Pinpoint the cell where the given text exists, returning its (X, Y) midpoint coordinate. 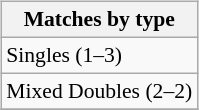
Singles (1–3) (99, 55)
Mixed Doubles (2–2) (99, 91)
Matches by type (99, 20)
